Determine the (x, y) coordinate at the center of the cell enclosing the given text.  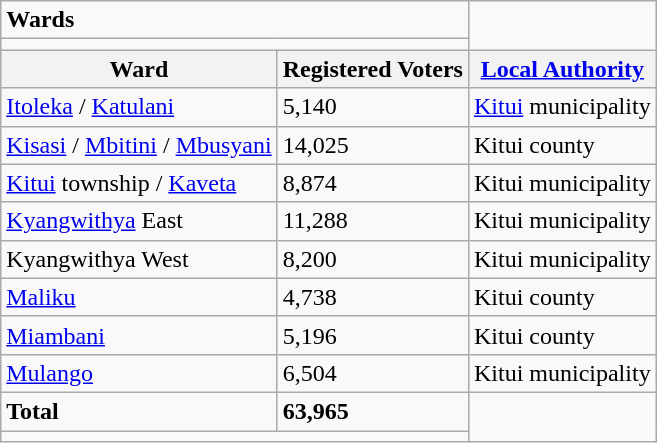
Kisasi / Mbitini / Mbusyani (139, 145)
Wards (235, 20)
Kyangwithya West (139, 259)
6,504 (372, 373)
5,196 (372, 335)
63,965 (372, 411)
Ward (139, 69)
Local Authority (562, 69)
8,874 (372, 183)
4,738 (372, 297)
Total (139, 411)
11,288 (372, 221)
Kitui township / Kaveta (139, 183)
Mulango (139, 373)
14,025 (372, 145)
Registered Voters (372, 69)
Maliku (139, 297)
5,140 (372, 107)
Itoleka / Katulani (139, 107)
Kyangwithya East (139, 221)
8,200 (372, 259)
Miambani (139, 335)
